For the text-containing cell, return its midpoint in [x, y] coordinate format. 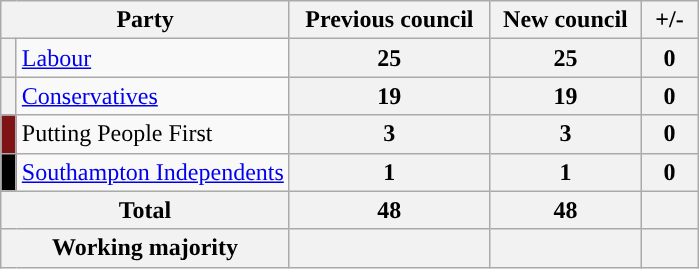
Southampton Independents [152, 172]
Conservatives [152, 96]
+/- [669, 20]
Working majority [146, 248]
Labour [152, 58]
New council [565, 20]
Total [146, 210]
Previous council [389, 20]
Putting People First [152, 134]
Party [146, 20]
